Extract the (X, Y) coordinate from the center of the cell holding the provided text.  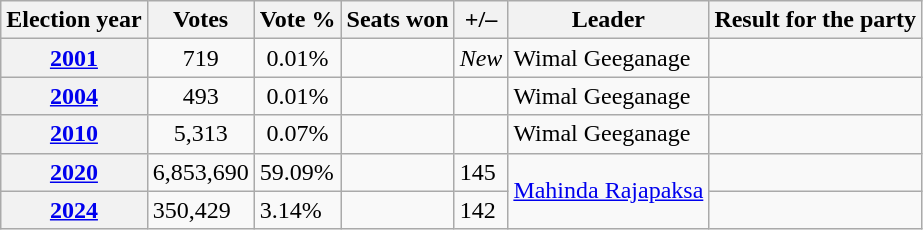
Election year (74, 20)
0.07% (298, 134)
719 (200, 58)
3.14% (298, 210)
493 (200, 96)
New (481, 58)
Result for the party (816, 20)
2001 (74, 58)
Leader (608, 20)
2024 (74, 210)
142 (481, 210)
2010 (74, 134)
Vote % (298, 20)
Seats won (398, 20)
145 (481, 172)
59.09% (298, 172)
2020 (74, 172)
6,853,690 (200, 172)
350,429 (200, 210)
5,313 (200, 134)
2004 (74, 96)
Mahinda Rajapaksa (608, 191)
+/– (481, 20)
Votes (200, 20)
